For the text-containing cell, return its midpoint in [X, Y] coordinate format. 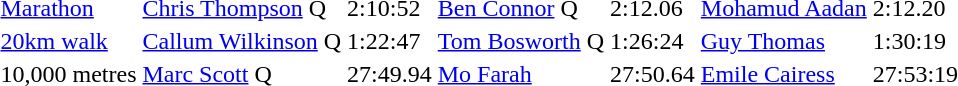
1:26:24 [653, 41]
Callum Wilkinson Q [242, 41]
1:22:47 [390, 41]
Guy Thomas [784, 41]
Tom Bosworth Q [520, 41]
